Search for the cell housing the specified text and yield its (X, Y) center coordinate. 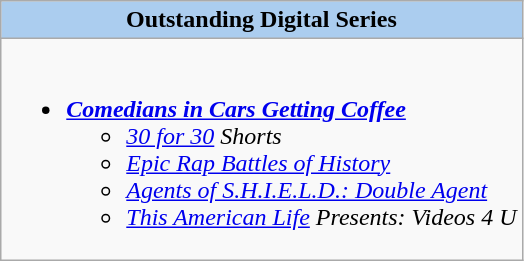
Outstanding Digital Series (262, 20)
